Scan for the cell matching the given text and deliver its [X, Y] coordinate at center. 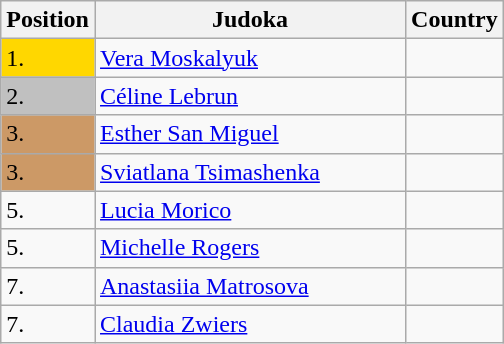
Sviatlana Tsimashenka [250, 172]
1. [48, 58]
Claudia Zwiers [250, 324]
Céline Lebrun [250, 96]
2. [48, 96]
Vera Moskalyuk [250, 58]
Michelle Rogers [250, 248]
Anastasiia Matrosova [250, 286]
Judoka [250, 20]
Country [455, 20]
Esther San Miguel [250, 134]
Lucia Morico [250, 210]
Position [48, 20]
